Return [X, Y] of the center of cell containing provided text 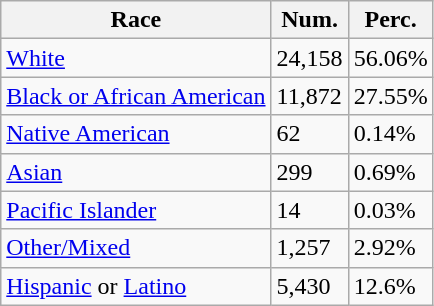
Hispanic or Latino [136, 286]
Race [136, 20]
Num. [310, 20]
299 [310, 172]
Native American [136, 134]
11,872 [310, 96]
56.06% [390, 58]
0.03% [390, 210]
Perc. [390, 20]
24,158 [310, 58]
12.6% [390, 286]
62 [310, 134]
Pacific Islander [136, 210]
White [136, 58]
14 [310, 210]
Black or African American [136, 96]
0.14% [390, 134]
Asian [136, 172]
5,430 [310, 286]
27.55% [390, 96]
0.69% [390, 172]
1,257 [310, 248]
2.92% [390, 248]
Other/Mixed [136, 248]
